Search for the cell housing the specified text and yield its [x, y] center coordinate. 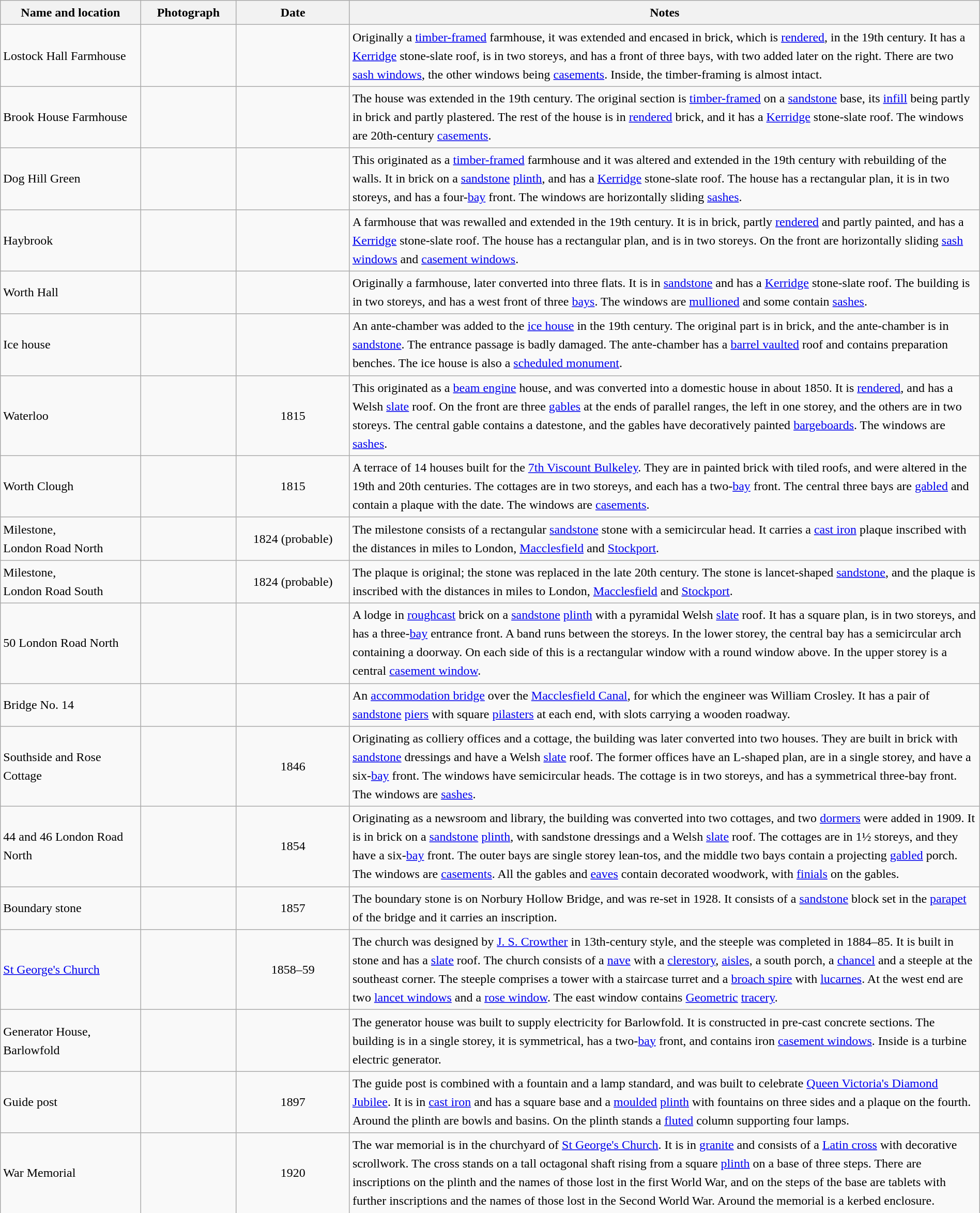
Name and location [70, 12]
Boundary stone [70, 908]
Worth Clough [70, 486]
50 London Road North [70, 643]
Worth Hall [70, 293]
Photograph [188, 12]
Brook House Farmhouse [70, 117]
Notes [665, 12]
1854 [293, 847]
Waterloo [70, 416]
Dog Hill Green [70, 179]
Southside and Rose Cottage [70, 766]
War Memorial [70, 1173]
Guide post [70, 1102]
1920 [293, 1173]
St George's Church [70, 970]
Haybrook [70, 240]
44 and 46 London Road North [70, 847]
Milestone,London Road South [70, 581]
Lostock Hall Farmhouse [70, 56]
Date [293, 12]
1897 [293, 1102]
1857 [293, 908]
Milestone,London Road North [70, 539]
Generator House, Barlowfold [70, 1040]
1846 [293, 766]
Bridge No. 14 [70, 705]
Ice house [70, 344]
1858–59 [293, 970]
